Pinpoint the cell where the given text exists, returning its (x, y) midpoint coordinate. 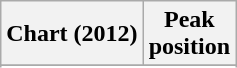
Chart (2012) (72, 34)
Peakposition (189, 34)
